From the cell containing the given text, extract its center point as [X, Y] coordinate. 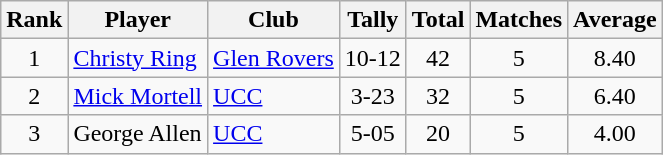
42 [438, 58]
Average [616, 20]
8.40 [616, 58]
6.40 [616, 96]
Tally [372, 20]
Christy Ring [138, 58]
Glen Rovers [274, 58]
5-05 [372, 134]
4.00 [616, 134]
Total [438, 20]
3 [34, 134]
Club [274, 20]
3-23 [372, 96]
Mick Mortell [138, 96]
Matches [519, 20]
2 [34, 96]
20 [438, 134]
1 [34, 58]
Player [138, 20]
32 [438, 96]
George Allen [138, 134]
Rank [34, 20]
10-12 [372, 58]
